Pinpoint the cell where the given text exists, returning its [x, y] midpoint coordinate. 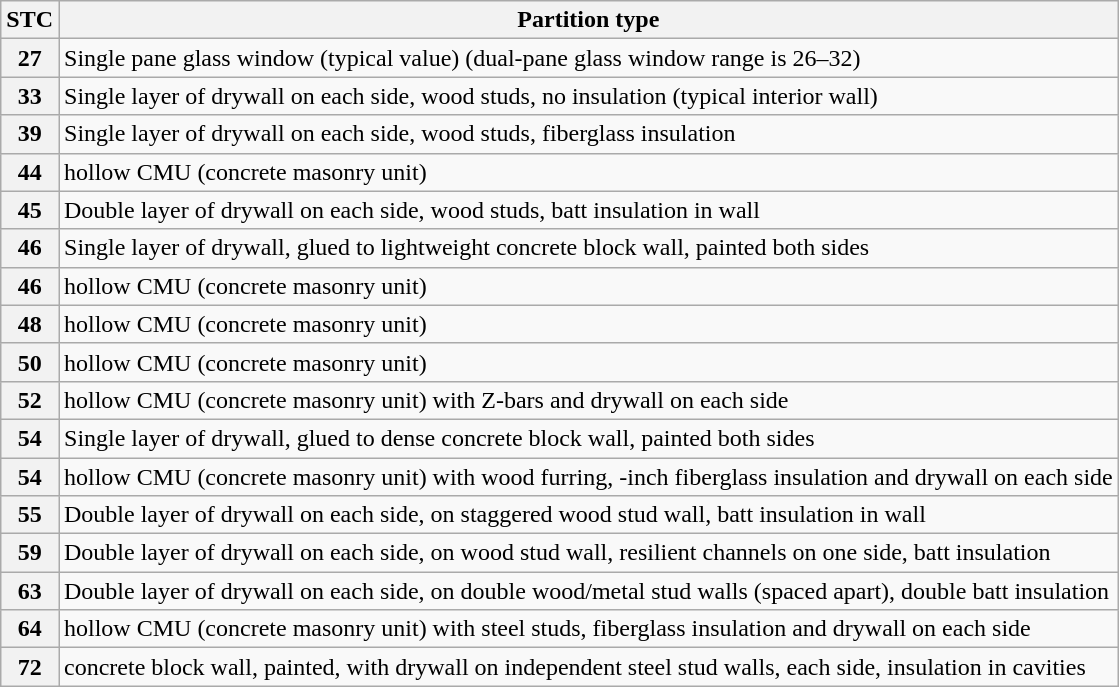
hollow CMU (concrete masonry unit) with steel studs, fiberglass insulation and drywall on each side [588, 629]
Double layer of drywall on each side, on wood stud wall, resilient channels on one side, batt insulation [588, 553]
27 [30, 58]
39 [30, 134]
52 [30, 400]
STC [30, 20]
Partition type [588, 20]
44 [30, 172]
Single layer of drywall on each side, wood studs, fiberglass insulation [588, 134]
59 [30, 553]
hollow CMU (concrete masonry unit) with wood furring, -inch fiberglass insulation and drywall on each side [588, 477]
hollow CMU (concrete masonry unit) with Z-bars and drywall on each side [588, 400]
Double layer of drywall on each side, wood studs, batt insulation in wall [588, 210]
72 [30, 667]
64 [30, 629]
33 [30, 96]
Single layer of drywall, glued to lightweight concrete block wall, painted both sides [588, 248]
Single layer of drywall on each side, wood studs, no insulation (typical interior wall) [588, 96]
45 [30, 210]
63 [30, 591]
48 [30, 324]
Single pane glass window (typical value) (dual-pane glass window range is 26–32) [588, 58]
Double layer of drywall on each side, on double wood/metal stud walls (spaced apart), double batt insulation [588, 591]
55 [30, 515]
concrete block wall, painted, with drywall on independent steel stud walls, each side, insulation in cavities [588, 667]
50 [30, 362]
Double layer of drywall on each side, on staggered wood stud wall, batt insulation in wall [588, 515]
Single layer of drywall, glued to dense concrete block wall, painted both sides [588, 438]
